Find where the given text appears and provide that cell's center as (X, Y) coordinate. 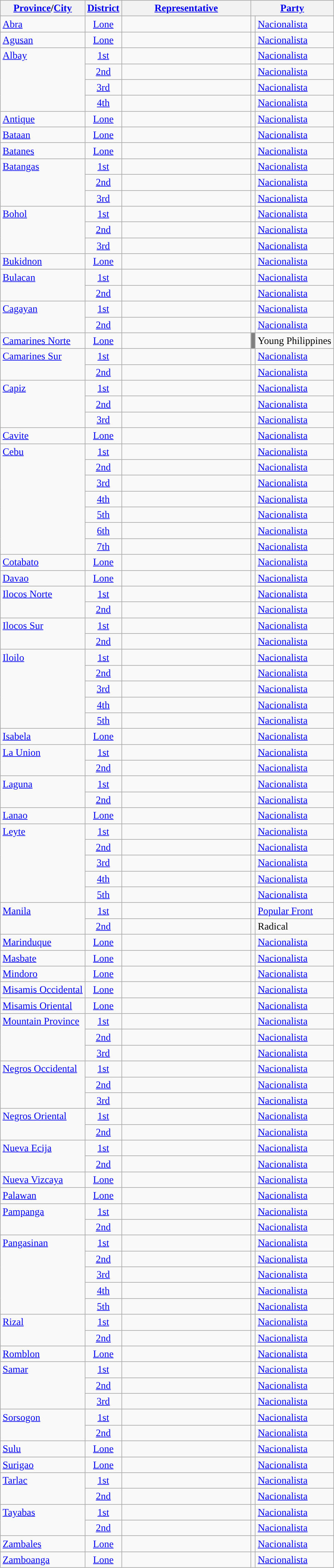
Abra (43, 24)
Pangasinan (43, 1275)
Bataan (43, 135)
7th (103, 547)
Zambales (43, 1544)
Capiz (43, 404)
Masbate (43, 958)
Marinduque (43, 942)
Leyte (43, 863)
Camarines Sur (43, 364)
Cotabato (43, 562)
Bukidnon (43, 262)
District (103, 8)
Party (292, 8)
Surigao (43, 1464)
Bulacan (43, 285)
Radical (295, 926)
Romblon (43, 1354)
Antique (43, 119)
Negros Oriental (43, 1124)
Samar (43, 1385)
Negros Occidental (43, 1085)
Nueva Vizcaya (43, 1180)
Tarlac (43, 1489)
Batanes (43, 151)
Batangas (43, 182)
6th (103, 531)
Sorsogon (43, 1425)
Bohol (43, 230)
Young Philippines (295, 341)
La Union (43, 760)
Cebu (43, 499)
Rizal (43, 1330)
Palawan (43, 1195)
Camarines Norte (43, 341)
Lanao (43, 816)
Pampanga (43, 1219)
Cavite (43, 435)
Representative (186, 8)
Davao (43, 578)
Mountain Province (43, 1037)
Albay (43, 79)
Agusan (43, 40)
Misamis Occidental (43, 990)
Manila (43, 918)
Ilocos Sur (43, 633)
Province/City (43, 8)
Nueva Ecija (43, 1156)
Cagayan (43, 317)
Sulu (43, 1449)
Laguna (43, 792)
Zamboanga (43, 1560)
Tayabas (43, 1520)
Popular Front (295, 910)
Ilocos Norte (43, 602)
Iloilo (43, 689)
Misamis Oriental (43, 1006)
Isabela (43, 737)
Mindoro (43, 974)
